Detect which cell encompasses the target text, then output its [x, y] center coordinate. 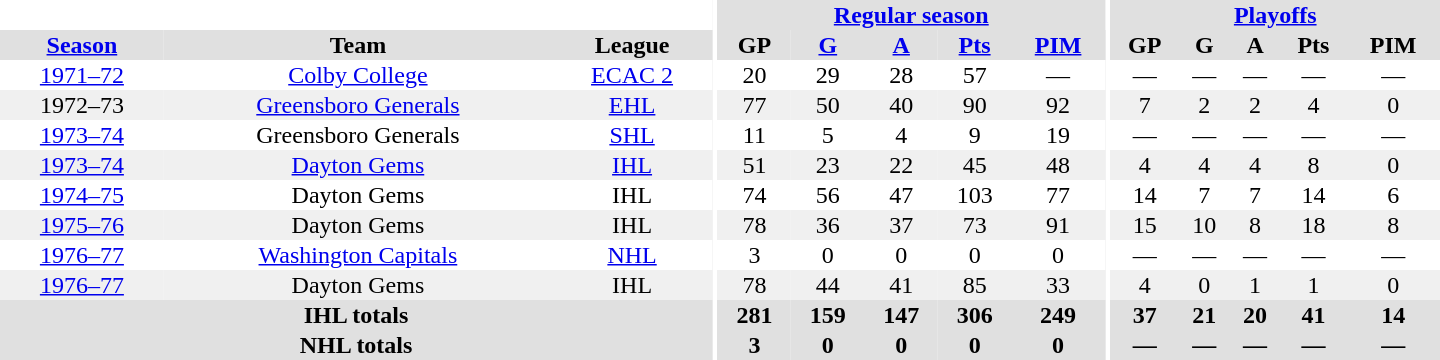
NHL totals [356, 345]
6 [1393, 195]
33 [1058, 285]
Team [358, 45]
NHL [632, 255]
9 [974, 135]
51 [754, 165]
10 [1204, 225]
28 [902, 75]
74 [754, 195]
57 [974, 75]
73 [974, 225]
League [632, 45]
29 [828, 75]
IHL totals [356, 315]
1971–72 [82, 75]
15 [1144, 225]
306 [974, 315]
21 [1204, 315]
85 [974, 285]
90 [974, 105]
Washington Capitals [358, 255]
56 [828, 195]
Playoffs [1275, 15]
45 [974, 165]
5 [828, 135]
23 [828, 165]
18 [1313, 225]
44 [828, 285]
159 [828, 315]
91 [1058, 225]
281 [754, 315]
1975–76 [82, 225]
50 [828, 105]
Colby College [358, 75]
1972–73 [82, 105]
SHL [632, 135]
EHL [632, 105]
92 [1058, 105]
19 [1058, 135]
ECAC 2 [632, 75]
11 [754, 135]
Season [82, 45]
40 [902, 105]
249 [1058, 315]
36 [828, 225]
47 [902, 195]
147 [902, 315]
1974–75 [82, 195]
22 [902, 165]
Regular season [912, 15]
103 [974, 195]
48 [1058, 165]
